Capture the cell that displays the provided text and extract its (x, y) central coordinate. 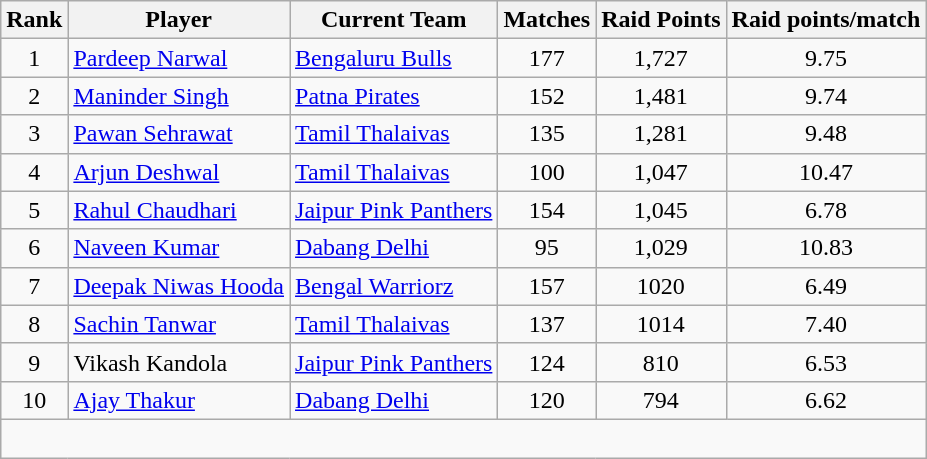
9.74 (826, 96)
2 (34, 96)
Vikash Kandola (179, 362)
Maninder Singh (179, 96)
100 (547, 172)
135 (547, 134)
Bengaluru Bulls (394, 58)
Player (179, 20)
10.47 (826, 172)
10.83 (826, 248)
6 (34, 248)
1,481 (661, 96)
1020 (661, 286)
1014 (661, 324)
Pawan Sehrawat (179, 134)
810 (661, 362)
Naveen Kumar (179, 248)
Rank (34, 20)
1,047 (661, 172)
Current Team (394, 20)
Arjun Deshwal (179, 172)
152 (547, 96)
7.40 (826, 324)
9.48 (826, 134)
Bengal Warriorz (394, 286)
6.49 (826, 286)
Rahul Chaudhari (179, 210)
6.53 (826, 362)
137 (547, 324)
1,045 (661, 210)
177 (547, 58)
157 (547, 286)
9 (34, 362)
6.78 (826, 210)
Pardeep Narwal (179, 58)
Deepak Niwas Hooda (179, 286)
7 (34, 286)
10 (34, 400)
120 (547, 400)
Patna Pirates (394, 96)
124 (547, 362)
8 (34, 324)
Ajay Thakur (179, 400)
1,281 (661, 134)
1 (34, 58)
154 (547, 210)
Raid Points (661, 20)
5 (34, 210)
794 (661, 400)
4 (34, 172)
1,029 (661, 248)
1,727 (661, 58)
95 (547, 248)
Sachin Tanwar (179, 324)
Matches (547, 20)
Raid points/match (826, 20)
3 (34, 134)
6.62 (826, 400)
9.75 (826, 58)
